Extract the [x, y] coordinate from the center of the cell holding the provided text.  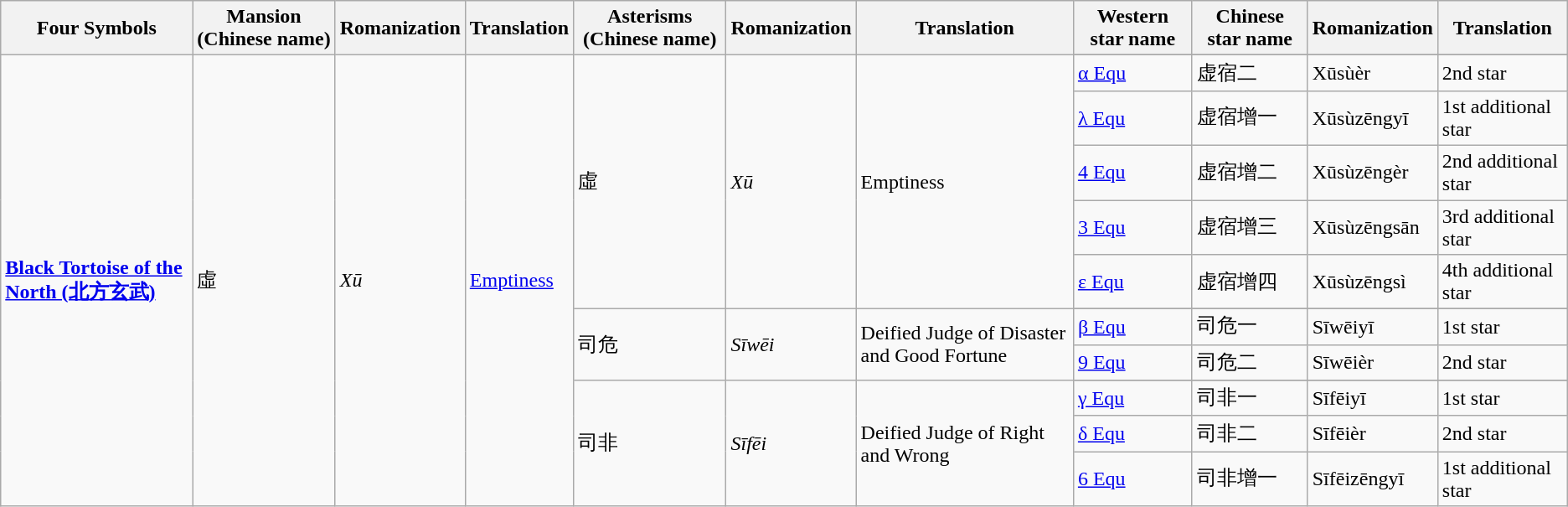
Xūsùzēngèr [1372, 173]
Sīwēièr [1372, 362]
司非一 [1250, 399]
λ Equ [1132, 117]
虚宿增四 [1250, 282]
ε Equ [1132, 282]
2nd additional star [1503, 173]
Sīfēizēngyī [1372, 479]
Deified Judge of Right and Wrong [965, 443]
司非二 [1250, 434]
Chinese star name [1250, 28]
Xūsùèr [1372, 74]
Sīfēi [791, 443]
3 Equ [1132, 226]
3rd additional star [1503, 226]
司危二 [1250, 362]
Sīwēi [791, 345]
Xūsùzēngsì [1372, 282]
虚宿二 [1250, 74]
4th additional star [1503, 282]
Mansion (Chinese name) [264, 28]
Sīfēiyī [1372, 399]
Western star name [1132, 28]
α Equ [1132, 74]
4 Equ [1132, 173]
虚宿增三 [1250, 226]
Black Tortoise of the North (北方玄武) [97, 281]
Xūsùzēngsān [1372, 226]
Deified Judge of Disaster and Good Fortune [965, 345]
9 Equ [1132, 362]
司危一 [1250, 327]
虚宿增二 [1250, 173]
司非 [650, 443]
Four Symbols [97, 28]
Sīfēièr [1372, 434]
Xūsùzēngyī [1372, 117]
Sīwēiyī [1372, 327]
δ Equ [1132, 434]
司非增一 [1250, 479]
Asterisms (Chinese name) [650, 28]
γ Equ [1132, 399]
6 Equ [1132, 479]
司危 [650, 345]
β Equ [1132, 327]
虚宿增一 [1250, 117]
